Extract the (X, Y) coordinate from the center of the cell holding the provided text.  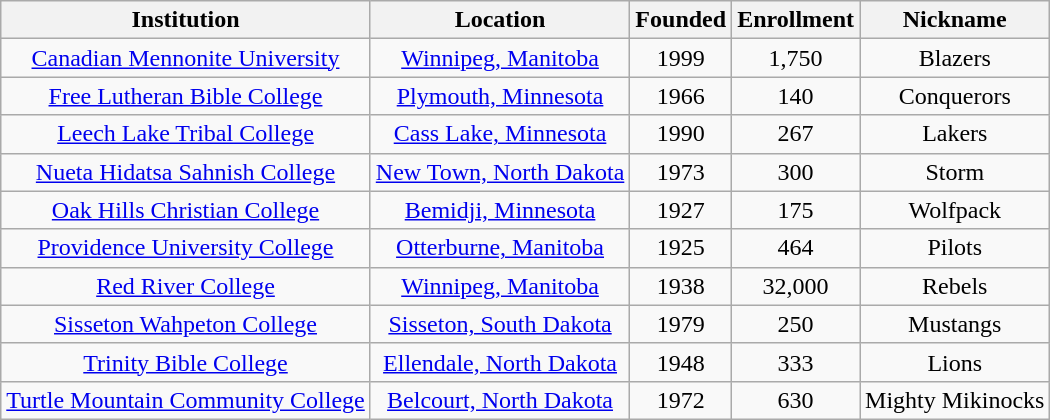
New Town, North Dakota (500, 172)
175 (796, 210)
Plymouth, Minnesota (500, 96)
Ellendale, North Dakota (500, 362)
1979 (681, 324)
Nueta Hidatsa Sahnish College (186, 172)
Free Lutheran Bible College (186, 96)
Oak Hills Christian College (186, 210)
Lakers (955, 134)
Nickname (955, 20)
Location (500, 20)
Storm (955, 172)
267 (796, 134)
333 (796, 362)
32,000 (796, 286)
Enrollment (796, 20)
Turtle Mountain Community College (186, 400)
1973 (681, 172)
Cass Lake, Minnesota (500, 134)
Lions (955, 362)
Institution (186, 20)
Leech Lake Tribal College (186, 134)
1999 (681, 58)
Otterburne, Manitoba (500, 248)
Red River College (186, 286)
1925 (681, 248)
1990 (681, 134)
Mighty Mikinocks (955, 400)
Canadian Mennonite University (186, 58)
1966 (681, 96)
Wolfpack (955, 210)
1927 (681, 210)
Belcourt, North Dakota (500, 400)
630 (796, 400)
Conquerors (955, 96)
464 (796, 248)
Pilots (955, 248)
250 (796, 324)
1938 (681, 286)
1948 (681, 362)
140 (796, 96)
300 (796, 172)
Providence University College (186, 248)
Trinity Bible College (186, 362)
Founded (681, 20)
Bemidji, Minnesota (500, 210)
Mustangs (955, 324)
Sisseton Wahpeton College (186, 324)
Rebels (955, 286)
1,750 (796, 58)
Blazers (955, 58)
Sisseton, South Dakota (500, 324)
1972 (681, 400)
